Output the (X, Y) coordinate of the center of the cell containing the given text.  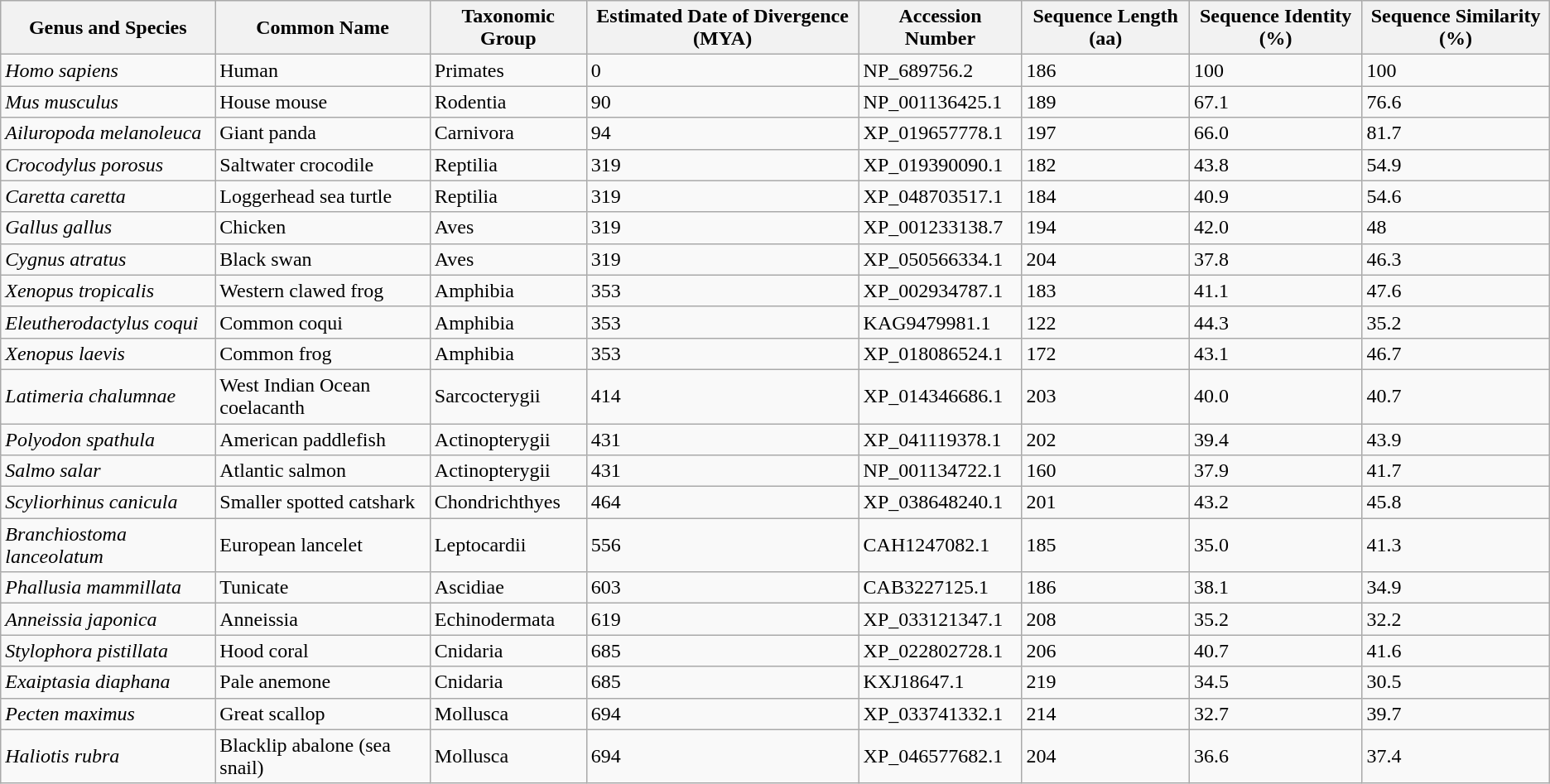
Scyliorhinus canicula (108, 503)
67.1 (1275, 102)
34.9 (1456, 588)
36.6 (1275, 757)
41.6 (1456, 651)
NP_001136425.1 (941, 102)
Gallus gallus (108, 228)
NP_689756.2 (941, 70)
40.0 (1275, 396)
Phallusia mammillata (108, 588)
Smaller spotted catshark (323, 503)
European lancelet (323, 545)
Sequence Length (aa) (1105, 28)
West Indian Ocean coelacanth (323, 396)
37.9 (1275, 471)
Latimeria chalumnae (108, 396)
46.3 (1456, 259)
184 (1105, 196)
189 (1105, 102)
42.0 (1275, 228)
Exaiptasia diaphana (108, 682)
32.2 (1456, 619)
Xenopus laevis (108, 354)
Saltwater crocodile (323, 165)
XP_046577682.1 (941, 757)
0 (722, 70)
81.7 (1456, 133)
XP_019390090.1 (941, 165)
Atlantic salmon (323, 471)
Haliotis rubra (108, 757)
41.7 (1456, 471)
208 (1105, 619)
122 (1105, 322)
Common Name (323, 28)
Human (323, 70)
183 (1105, 291)
XP_002934787.1 (941, 291)
47.6 (1456, 291)
Crocodylus porosus (108, 165)
Sequence Similarity (%) (1456, 28)
41.3 (1456, 545)
CAB3227125.1 (941, 588)
Homo sapiens (108, 70)
Eleutherodactylus coqui (108, 322)
Hood coral (323, 651)
XP_033121347.1 (941, 619)
XP_038648240.1 (941, 503)
Common frog (323, 354)
197 (1105, 133)
43.2 (1275, 503)
House mouse (323, 102)
35.0 (1275, 545)
Sequence Identity (%) (1275, 28)
44.3 (1275, 322)
Western clawed frog (323, 291)
XP_014346686.1 (941, 396)
Common coqui (323, 322)
Loggerhead sea turtle (323, 196)
Chondrichthyes (508, 503)
30.5 (1456, 682)
Stylophora pistillata (108, 651)
Carnivora (508, 133)
43.1 (1275, 354)
38.1 (1275, 588)
American paddlefish (323, 440)
CAH1247082.1 (941, 545)
Caretta caretta (108, 196)
94 (722, 133)
194 (1105, 228)
Salmo salar (108, 471)
185 (1105, 545)
Estimated Date of Divergence (MYA) (722, 28)
45.8 (1456, 503)
32.7 (1275, 714)
Chicken (323, 228)
Leptocardii (508, 545)
172 (1105, 354)
219 (1105, 682)
Echinodermata (508, 619)
54.6 (1456, 196)
40.9 (1275, 196)
Sarcocterygii (508, 396)
34.5 (1275, 682)
Genus and Species (108, 28)
Primates (508, 70)
Xenopus tropicalis (108, 291)
XP_033741332.1 (941, 714)
Taxonomic Group (508, 28)
48 (1456, 228)
Tunicate (323, 588)
XP_041119378.1 (941, 440)
Pecten maximus (108, 714)
414 (722, 396)
Black swan (323, 259)
Polyodon spathula (108, 440)
76.6 (1456, 102)
603 (722, 588)
182 (1105, 165)
Branchiostoma lanceolatum (108, 545)
54.9 (1456, 165)
43.9 (1456, 440)
NP_001134722.1 (941, 471)
46.7 (1456, 354)
Pale anemone (323, 682)
Ascidiae (508, 588)
39.4 (1275, 440)
201 (1105, 503)
XP_048703517.1 (941, 196)
XP_018086524.1 (941, 354)
90 (722, 102)
Blacklip abalone (sea snail) (323, 757)
Mus musculus (108, 102)
KAG9479981.1 (941, 322)
619 (722, 619)
43.8 (1275, 165)
Great scallop (323, 714)
66.0 (1275, 133)
KXJ18647.1 (941, 682)
XP_050566334.1 (941, 259)
XP_019657778.1 (941, 133)
XP_022802728.1 (941, 651)
Accession Number (941, 28)
41.1 (1275, 291)
556 (722, 545)
Ailuropoda melanoleuca (108, 133)
160 (1105, 471)
214 (1105, 714)
37.8 (1275, 259)
Cygnus atratus (108, 259)
37.4 (1456, 757)
XP_001233138.7 (941, 228)
206 (1105, 651)
Rodentia (508, 102)
464 (722, 503)
Anneissia (323, 619)
Anneissia japonica (108, 619)
203 (1105, 396)
202 (1105, 440)
Giant panda (323, 133)
39.7 (1456, 714)
